For the text-containing cell, return its midpoint in (x, y) coordinate format. 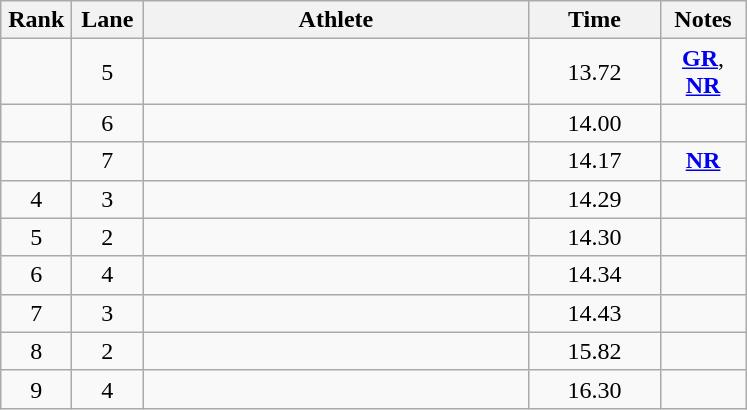
14.30 (594, 237)
NR (703, 161)
Lane (108, 20)
14.29 (594, 199)
9 (36, 389)
8 (36, 351)
14.00 (594, 123)
14.34 (594, 275)
GR, NR (703, 72)
Notes (703, 20)
14.43 (594, 313)
13.72 (594, 72)
14.17 (594, 161)
Rank (36, 20)
Time (594, 20)
15.82 (594, 351)
Athlete (336, 20)
16.30 (594, 389)
